Scan for the cell matching the given text and deliver its [X, Y] coordinate at center. 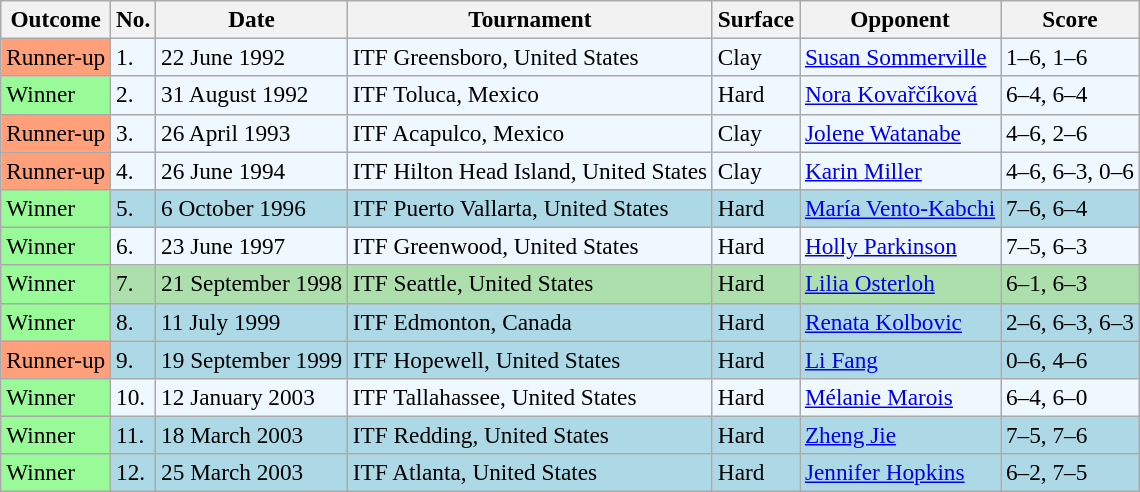
7. [134, 284]
Susan Sommerville [900, 57]
11. [134, 435]
Karin Miller [900, 170]
7–5, 7–6 [1070, 435]
Surface [756, 19]
2. [134, 95]
6–4, 6–0 [1070, 397]
2–6, 6–3, 6–3 [1070, 322]
Mélanie Marois [900, 397]
ITF Tallahassee, United States [530, 397]
Score [1070, 19]
6–2, 7–5 [1070, 473]
Date [252, 19]
10. [134, 397]
7–6, 6–4 [1070, 208]
ITF Toluca, Mexico [530, 95]
6–1, 6–3 [1070, 284]
ITF Atlanta, United States [530, 473]
0–6, 4–6 [1070, 359]
6 October 1996 [252, 208]
1. [134, 57]
4–6, 6–3, 0–6 [1070, 170]
19 September 1999 [252, 359]
ITF Acapulco, Mexico [530, 133]
Renata Kolbovic [900, 322]
3. [134, 133]
18 March 2003 [252, 435]
4. [134, 170]
ITF Hopewell, United States [530, 359]
12 January 2003 [252, 397]
ITF Seattle, United States [530, 284]
Lilia Osterloh [900, 284]
12. [134, 473]
Zheng Jie [900, 435]
María Vento-Kabchi [900, 208]
6. [134, 246]
26 June 1994 [252, 170]
Jennifer Hopkins [900, 473]
23 June 1997 [252, 246]
ITF Redding, United States [530, 435]
Outcome [56, 19]
Opponent [900, 19]
5. [134, 208]
26 April 1993 [252, 133]
Nora Kovařčíková [900, 95]
ITF Greenwood, United States [530, 246]
25 March 2003 [252, 473]
ITF Edmonton, Canada [530, 322]
8. [134, 322]
ITF Hilton Head Island, United States [530, 170]
9. [134, 359]
11 July 1999 [252, 322]
1–6, 1–6 [1070, 57]
Jolene Watanabe [900, 133]
4–6, 2–6 [1070, 133]
Li Fang [900, 359]
Tournament [530, 19]
21 September 1998 [252, 284]
7–5, 6–3 [1070, 246]
31 August 1992 [252, 95]
No. [134, 19]
6–4, 6–4 [1070, 95]
ITF Greensboro, United States [530, 57]
Holly Parkinson [900, 246]
22 June 1992 [252, 57]
ITF Puerto Vallarta, United States [530, 208]
